Scan for the cell matching the given text and deliver its [X, Y] coordinate at center. 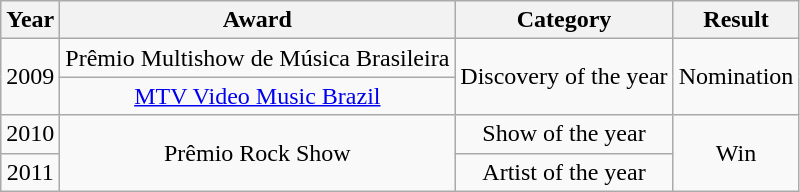
Result [736, 20]
Nomination [736, 77]
Prêmio Multishow de Música Brasileira [258, 58]
Award [258, 20]
Artist of the year [564, 172]
MTV Video Music Brazil [258, 96]
Show of the year [564, 134]
Discovery of the year [564, 77]
Year [30, 20]
Win [736, 153]
2010 [30, 134]
Prêmio Rock Show [258, 153]
Category [564, 20]
2009 [30, 77]
2011 [30, 172]
